Return the (x, y) coordinate for the center point of the cell that contains the specified text.  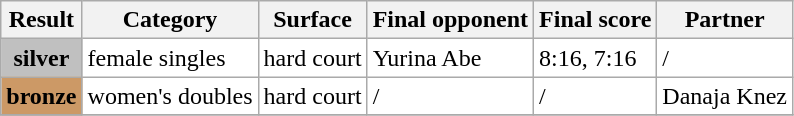
Final score (596, 20)
Partner (725, 20)
Surface (312, 20)
Yurina Abe (450, 58)
Final opponent (450, 20)
Category (170, 20)
female singles (170, 58)
Danaja Knez (725, 96)
silver (42, 58)
8:16, 7:16 (596, 58)
women's doubles (170, 96)
Result (42, 20)
bronze (42, 96)
